Identify which cell holds the provided text, then report its [x, y] central coordinate. 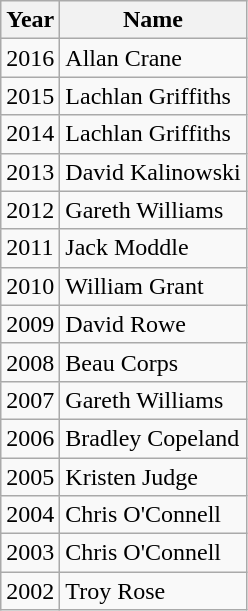
2016 [30, 58]
2012 [30, 210]
2008 [30, 362]
2011 [30, 248]
Bradley Copeland [153, 438]
2002 [30, 591]
Jack Moddle [153, 248]
Beau Corps [153, 362]
Troy Rose [153, 591]
2009 [30, 324]
2010 [30, 286]
Name [153, 20]
Allan Crane [153, 58]
2003 [30, 553]
Kristen Judge [153, 477]
2004 [30, 515]
2005 [30, 477]
2013 [30, 172]
Year [30, 20]
William Grant [153, 286]
2015 [30, 96]
2014 [30, 134]
2007 [30, 400]
David Rowe [153, 324]
David Kalinowski [153, 172]
2006 [30, 438]
